Return [X, Y] of the center of cell containing provided text 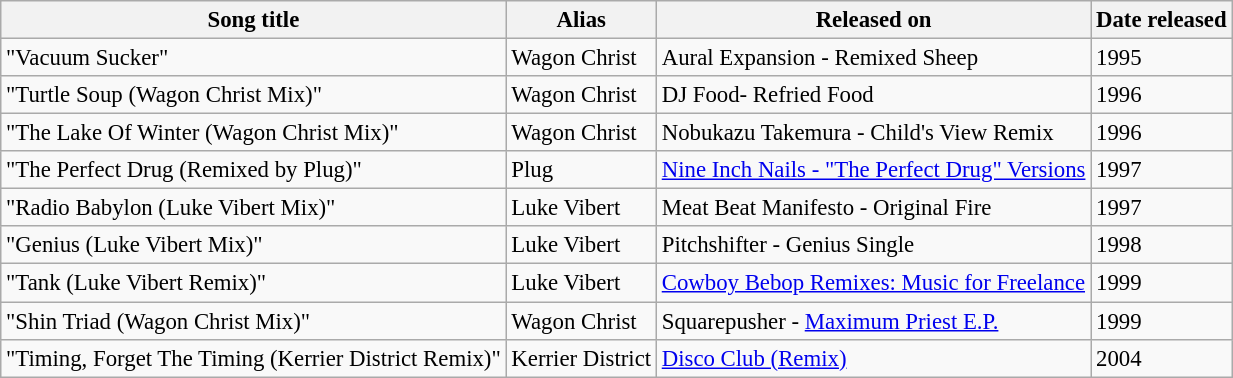
"Turtle Soup (Wagon Christ Mix)" [254, 95]
Date released [1162, 20]
"Tank (Luke Vibert Remix)" [254, 283]
Alias [581, 20]
"The Lake Of Winter (Wagon Christ Mix)" [254, 133]
"Vacuum Sucker" [254, 58]
1995 [1162, 58]
Nobukazu Takemura - Child's View Remix [873, 133]
Song title [254, 20]
Disco Club (Remix) [873, 358]
Kerrier District [581, 358]
Meat Beat Manifesto - Original Fire [873, 208]
"Genius (Luke Vibert Mix)" [254, 245]
Squarepusher - Maximum Priest E.P. [873, 321]
"Radio Babylon (Luke Vibert Mix)" [254, 208]
Aural Expansion - Remixed Sheep [873, 58]
Cowboy Bebop Remixes: Music for Freelance [873, 283]
"Timing, Forget The Timing (Kerrier District Remix)" [254, 358]
2004 [1162, 358]
Plug [581, 170]
Pitchshifter - Genius Single [873, 245]
DJ Food- Refried Food [873, 95]
1998 [1162, 245]
"The Perfect Drug (Remixed by Plug)" [254, 170]
Released on [873, 20]
"Shin Triad (Wagon Christ Mix)" [254, 321]
Nine Inch Nails - "The Perfect Drug" Versions [873, 170]
